Locate the cell with the specified text and output its [X, Y] center coordinate. 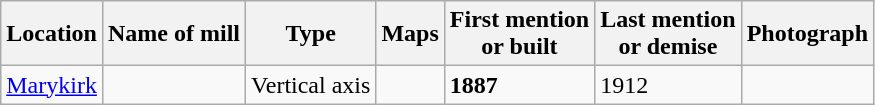
Marykirk [52, 85]
1887 [519, 85]
Maps [410, 34]
First mentionor built [519, 34]
Type [311, 34]
Location [52, 34]
Photograph [807, 34]
Name of mill [174, 34]
1912 [668, 85]
Vertical axis [311, 85]
Last mention or demise [668, 34]
